Detect which cell encompasses the target text, then output its (X, Y) center coordinate. 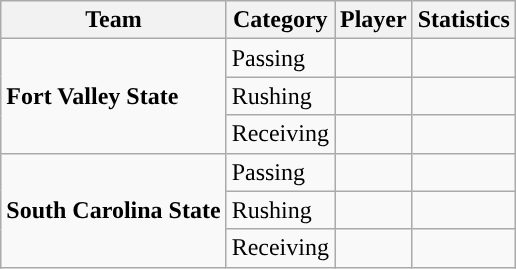
South Carolina State (114, 210)
Category (280, 20)
Statistics (464, 20)
Player (373, 20)
Team (114, 20)
Fort Valley State (114, 96)
